Capture the cell that displays the provided text and extract its (X, Y) central coordinate. 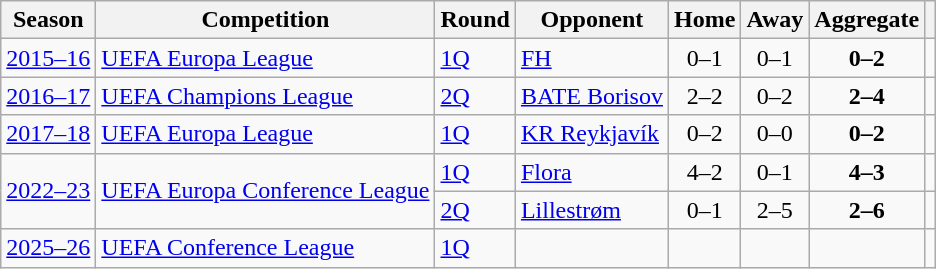
Away (775, 20)
2015–16 (48, 58)
4–3 (867, 172)
Season (48, 20)
Lillestrøm (592, 210)
Opponent (592, 20)
2025–26 (48, 248)
Aggregate (867, 20)
4–2 (704, 172)
Competition (266, 20)
2–6 (867, 210)
2–5 (775, 210)
2022–23 (48, 191)
2–2 (704, 96)
BATE Borisov (592, 96)
UEFA Champions League (266, 96)
Flora (592, 172)
FH (592, 58)
UEFA Conference League (266, 248)
2017–18 (48, 134)
0–0 (775, 134)
UEFA Europa Conference League (266, 191)
Home (704, 20)
Round (475, 20)
2–4 (867, 96)
2016–17 (48, 96)
KR Reykjavík (592, 134)
